Return the (X, Y) coordinate for the center point of the cell that contains the specified text.  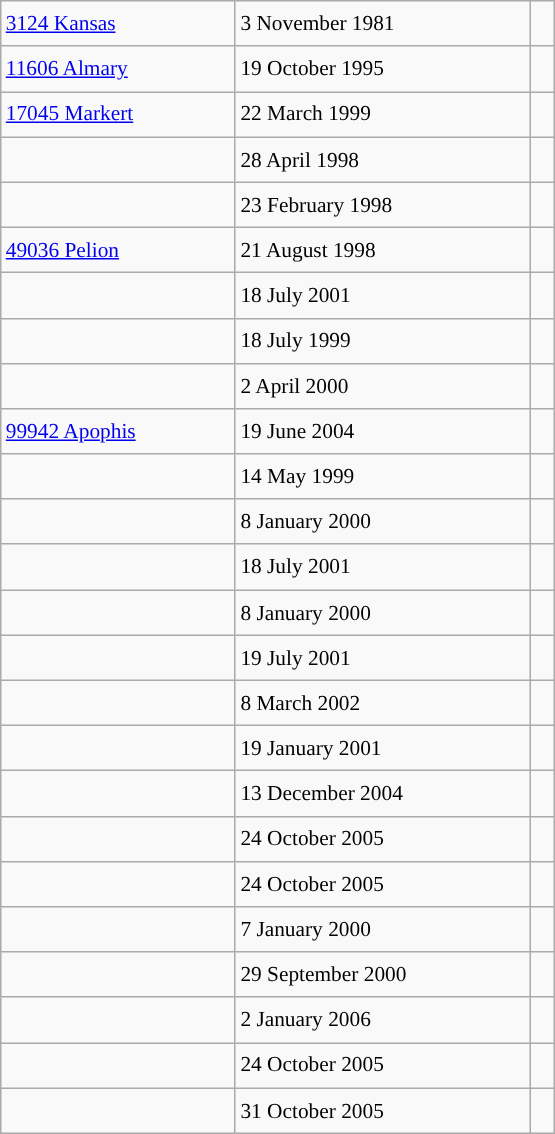
18 July 1999 (382, 340)
28 April 1998 (382, 160)
99942 Apophis (118, 432)
11606 Almary (118, 68)
49036 Pelion (118, 250)
7 January 2000 (382, 930)
21 August 1998 (382, 250)
3 November 1981 (382, 24)
17045 Markert (118, 114)
29 September 2000 (382, 974)
19 July 2001 (382, 658)
23 February 1998 (382, 204)
19 January 2001 (382, 748)
3124 Kansas (118, 24)
2 April 2000 (382, 386)
14 May 1999 (382, 476)
19 June 2004 (382, 432)
19 October 1995 (382, 68)
8 March 2002 (382, 702)
22 March 1999 (382, 114)
2 January 2006 (382, 1020)
13 December 2004 (382, 794)
31 October 2005 (382, 1110)
